For the text-containing cell, return its midpoint in (x, y) coordinate format. 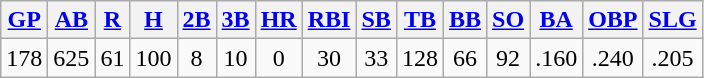
RBI (329, 20)
178 (24, 58)
8 (196, 58)
61 (112, 58)
.160 (556, 58)
3B (236, 20)
100 (154, 58)
TB (420, 20)
HR (278, 20)
33 (376, 58)
92 (508, 58)
BB (464, 20)
2B (196, 20)
H (154, 20)
30 (329, 58)
BA (556, 20)
128 (420, 58)
66 (464, 58)
SLG (672, 20)
GP (24, 20)
SO (508, 20)
R (112, 20)
SB (376, 20)
OBP (613, 20)
.205 (672, 58)
0 (278, 58)
AB (72, 20)
.240 (613, 58)
10 (236, 58)
625 (72, 58)
